Find where the given text appears and provide that cell's center as (x, y) coordinate. 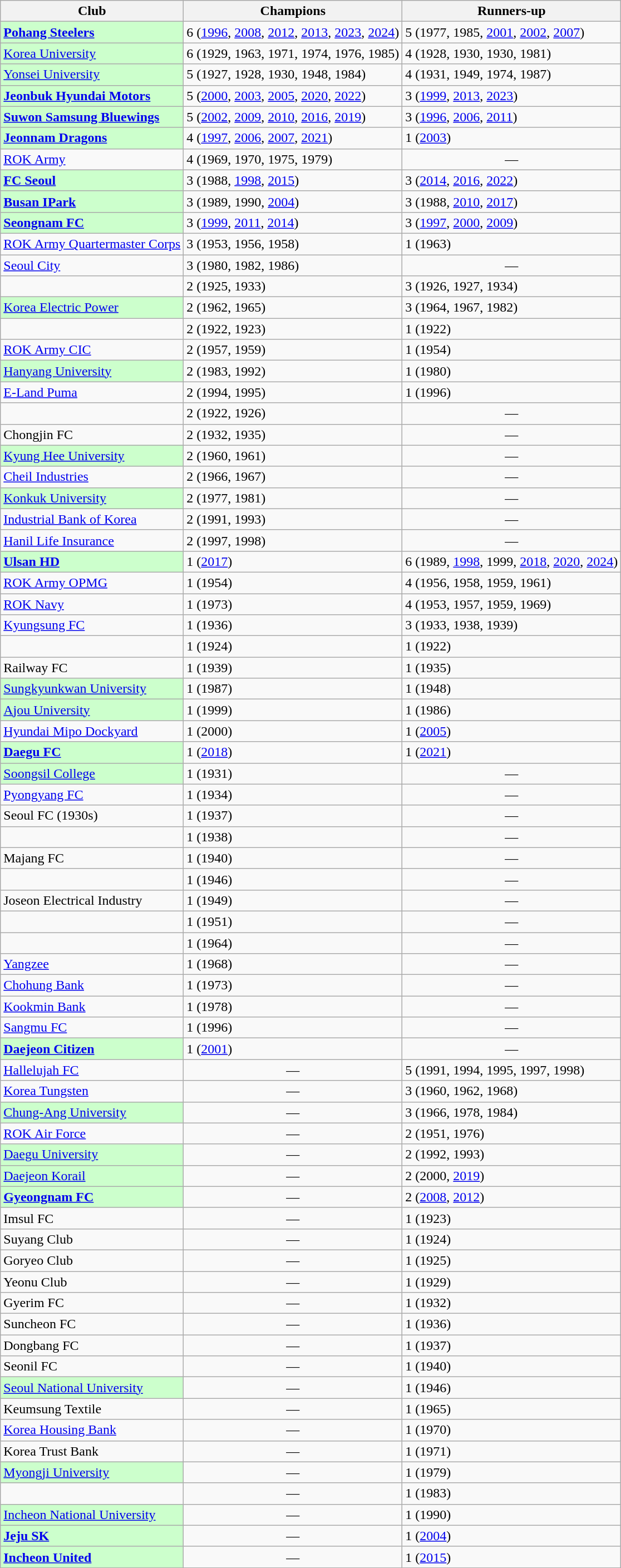
1 (1986) (512, 710)
Sungkyunkwan University (92, 689)
Cheil Industries (92, 477)
Kookmin Bank (92, 1007)
1 (1949) (293, 900)
3 (1989, 1990, 2004) (293, 201)
Korea Housing Bank (92, 1430)
Seonil FC (92, 1367)
1 (1983) (512, 1493)
Suncheon FC (92, 1324)
Yonsei University (92, 75)
1 (2015) (512, 1557)
Konkuk University (92, 498)
1 (2017) (293, 561)
Hyundai Mipo Dockyard (92, 731)
1 (1925) (512, 1260)
2 (2008, 2012) (512, 1197)
1 (2000) (293, 731)
Ajou University (92, 710)
1 (1938) (293, 837)
Myongji University (92, 1472)
4 (1931, 1949, 1974, 1987) (512, 75)
1 (2004) (512, 1536)
3 (1960, 1962, 1968) (512, 1091)
Daegu University (92, 1155)
Daegu FC (92, 752)
2 (1997, 1998) (293, 540)
3 (1980, 1982, 1986) (293, 265)
1 (1939) (293, 668)
Seoul National University (92, 1388)
Runners-up (512, 11)
5 (1927, 1928, 1930, 1948, 1984) (293, 75)
Majang FC (92, 858)
6 (1996, 2008, 2012, 2013, 2023, 2024) (293, 32)
4 (1953, 1957, 1959, 1969) (512, 604)
3 (1933, 1938, 1939) (512, 625)
Jeju SK (92, 1536)
Yangzee (92, 964)
Gyeongnam FC (92, 1197)
Hanyang University (92, 371)
Sangmu FC (92, 1028)
ROK Army Quartermaster Corps (92, 244)
Daejeon Citizen (92, 1049)
5 (2000, 2003, 2005, 2020, 2022) (293, 96)
1 (1999) (293, 710)
3 (1996, 2006, 2011) (512, 117)
E-Land Puma (92, 392)
3 (1988, 2010, 2017) (512, 201)
Chohung Bank (92, 985)
Jeonbuk Hyundai Motors (92, 96)
ROK Army CIC (92, 350)
6 (1929, 1963, 1971, 1974, 1976, 1985) (293, 53)
Seongnam FC (92, 223)
1 (1990) (512, 1515)
3 (1999, 2013, 2023) (512, 96)
Gyerim FC (92, 1303)
2 (1922, 1926) (293, 413)
Imsul FC (92, 1218)
Korea Electric Power (92, 308)
Dongbang FC (92, 1345)
5 (1991, 1994, 1995, 1997, 1998) (512, 1070)
4 (1956, 1958, 1959, 1961) (512, 583)
1 (1968) (293, 964)
1 (1934) (293, 795)
ROK Air Force (92, 1133)
Korea Tungsten (92, 1091)
Industrial Bank of Korea (92, 519)
1 (1935) (512, 668)
1 (2005) (512, 731)
1 (1932) (512, 1303)
5 (1977, 1985, 2001, 2002, 2007) (512, 32)
ROK Army OPMG (92, 583)
Suyang Club (92, 1239)
Soongsil College (92, 773)
Incheon United (92, 1557)
Suwon Samsung Bluewings (92, 117)
1 (1970) (512, 1430)
2 (1932, 1935) (293, 435)
3 (1953, 1956, 1958) (293, 244)
Jeonnam Dragons (92, 138)
Pyongyang FC (92, 795)
1 (2003) (512, 138)
Seoul FC (1930s) (92, 816)
Hanil Life Insurance (92, 540)
2 (2000, 2019) (512, 1176)
1 (1929) (512, 1281)
Champions (293, 11)
1 (1980) (512, 371)
4 (1928, 1930, 1930, 1981) (512, 53)
Club (92, 11)
Busan IPark (92, 201)
3 (2014, 2016, 2022) (512, 180)
FC Seoul (92, 180)
1 (1964) (293, 943)
3 (1964, 1967, 1982) (512, 308)
2 (1994, 1995) (293, 392)
3 (1999, 2011, 2014) (293, 223)
1 (1978) (293, 1007)
Joseon Electrical Industry (92, 900)
3 (1988, 1998, 2015) (293, 180)
2 (1960, 1961) (293, 456)
1 (1951) (293, 921)
Keumsung Textile (92, 1409)
Seoul City (92, 265)
1 (2018) (293, 752)
Ulsan HD (92, 561)
Pohang Steelers (92, 32)
2 (1977, 1981) (293, 498)
Chung-Ang University (92, 1112)
3 (1926, 1927, 1934) (512, 287)
2 (1951, 1976) (512, 1133)
2 (1922, 1923) (293, 329)
5 (2002, 2009, 2010, 2016, 2019) (293, 117)
1 (1965) (512, 1409)
Goryeo Club (92, 1260)
2 (1957, 1959) (293, 350)
6 (1989, 1998, 1999, 2018, 2020, 2024) (512, 561)
3 (1966, 1978, 1984) (512, 1112)
2 (1966, 1967) (293, 477)
2 (1991, 1993) (293, 519)
Railway FC (92, 668)
Yeonu Club (92, 1281)
Kyungsung FC (92, 625)
1 (1979) (512, 1472)
Korea University (92, 53)
Chongjin FC (92, 435)
4 (1969, 1970, 1975, 1979) (293, 159)
2 (1983, 1992) (293, 371)
ROK Navy (92, 604)
ROK Army (92, 159)
Kyung Hee University (92, 456)
2 (1925, 1933) (293, 287)
1 (2021) (512, 752)
1 (1971) (512, 1451)
Korea Trust Bank (92, 1451)
2 (1962, 1965) (293, 308)
4 (1997, 2006, 2007, 2021) (293, 138)
2 (1992, 1993) (512, 1155)
1 (1948) (512, 689)
Incheon National University (92, 1515)
Daejeon Korail (92, 1176)
Hallelujah FC (92, 1070)
1 (1923) (512, 1218)
1 (1987) (293, 689)
3 (1997, 2000, 2009) (512, 223)
1 (1963) (512, 244)
1 (2001) (293, 1049)
1 (1931) (293, 773)
